Find where the given text appears and provide that cell's center as [X, Y] coordinate. 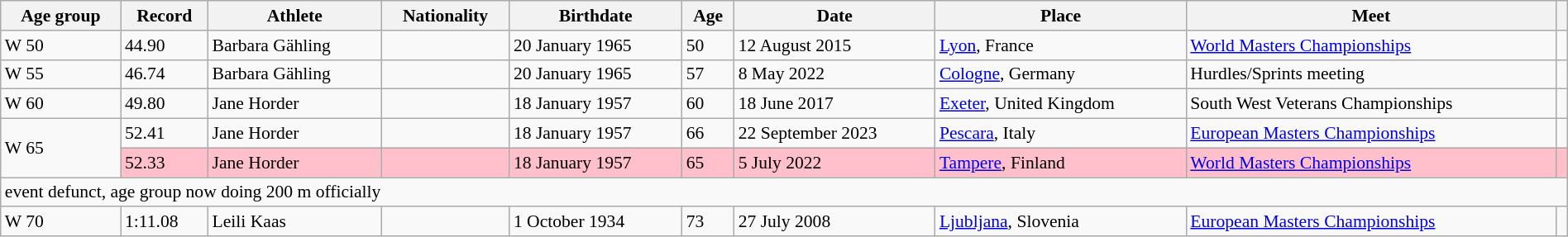
46.74 [165, 74]
12 August 2015 [835, 45]
66 [708, 134]
57 [708, 74]
22 September 2023 [835, 134]
Record [165, 16]
event defunct, age group now doing 200 m officially [784, 192]
Pescara, Italy [1060, 134]
1 October 1934 [595, 222]
65 [708, 163]
Tampere, Finland [1060, 163]
18 June 2017 [835, 104]
50 [708, 45]
Place [1060, 16]
Cologne, Germany [1060, 74]
8 May 2022 [835, 74]
Ljubljana, Slovenia [1060, 222]
W 55 [61, 74]
Hurdles/Sprints meeting [1371, 74]
1:11.08 [165, 222]
27 July 2008 [835, 222]
W 50 [61, 45]
Exeter, United Kingdom [1060, 104]
44.90 [165, 45]
W 60 [61, 104]
W 70 [61, 222]
Age [708, 16]
60 [708, 104]
Birthdate [595, 16]
52.41 [165, 134]
South West Veterans Championships [1371, 104]
52.33 [165, 163]
Date [835, 16]
Nationality [445, 16]
Leili Kaas [295, 222]
Age group [61, 16]
Meet [1371, 16]
73 [708, 222]
49.80 [165, 104]
Lyon, France [1060, 45]
Athlete [295, 16]
5 July 2022 [835, 163]
W 65 [61, 149]
